Scan for the cell matching the given text and deliver its [x, y] coordinate at center. 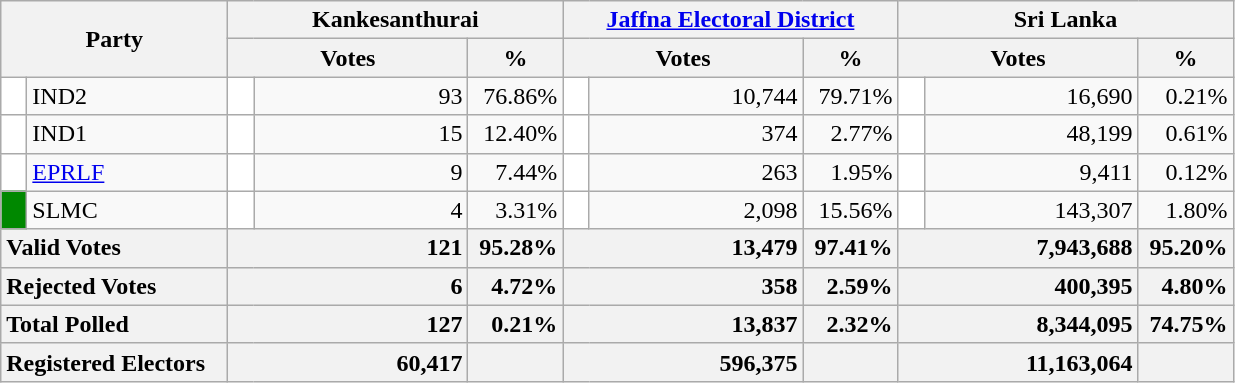
15.56% [850, 210]
4.72% [516, 286]
IND1 [128, 134]
74.75% [1186, 324]
SLMC [128, 210]
11,163,064 [1018, 362]
2.77% [850, 134]
Party [114, 39]
127 [348, 324]
358 [683, 286]
143,307 [1031, 210]
0.61% [1186, 134]
263 [696, 172]
2.32% [850, 324]
1.80% [1186, 210]
4.80% [1186, 286]
121 [348, 248]
12.40% [516, 134]
93 [361, 96]
Rejected Votes [114, 286]
Valid Votes [114, 248]
76.86% [516, 96]
8,344,095 [1018, 324]
97.41% [850, 248]
Total Polled [114, 324]
1.95% [850, 172]
95.20% [1186, 248]
13,479 [683, 248]
4 [361, 210]
EPRLF [128, 172]
400,395 [1018, 286]
Registered Electors [114, 362]
3.31% [516, 210]
9 [361, 172]
2.59% [850, 286]
60,417 [348, 362]
374 [696, 134]
0.12% [1186, 172]
48,199 [1031, 134]
7,943,688 [1018, 248]
2,098 [696, 210]
79.71% [850, 96]
596,375 [683, 362]
15 [361, 134]
16,690 [1031, 96]
Kankesanthurai [396, 20]
Sri Lanka [1066, 20]
6 [348, 286]
Jaffna Electoral District [730, 20]
13,837 [683, 324]
10,744 [696, 96]
IND2 [128, 96]
7.44% [516, 172]
9,411 [1031, 172]
95.28% [516, 248]
